Return (x, y) of the center of cell containing provided text 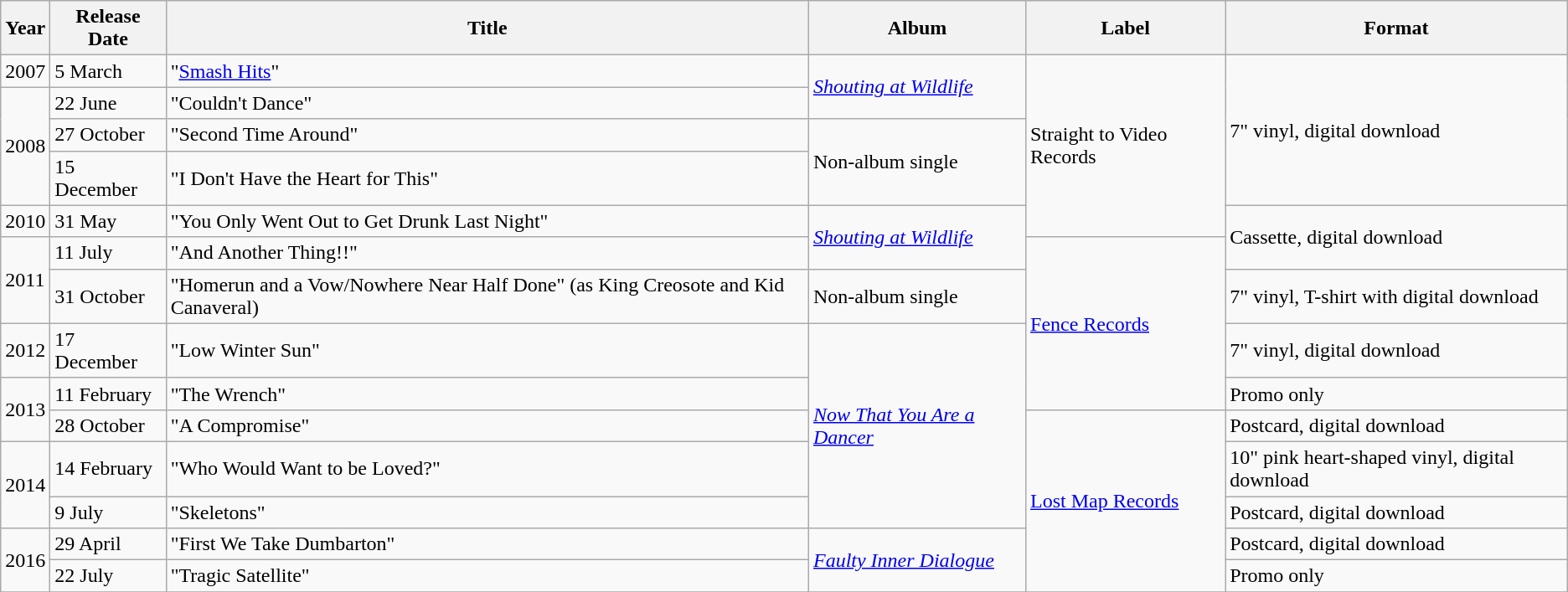
10" pink heart-shaped vinyl, digital download (1397, 469)
"And Another Thing!!" (487, 253)
"Low Winter Sun" (487, 350)
"Who Would Want to be Loved?" (487, 469)
"First We Take Dumbarton" (487, 544)
"Homerun and a Vow/Nowhere Near Half Done" (as King Creosote and Kid Canaveral) (487, 296)
Format (1397, 28)
2008 (25, 146)
2014 (25, 484)
31 May (108, 221)
"Skeletons" (487, 512)
"Second Time Around" (487, 135)
2010 (25, 221)
"Tragic Satellite" (487, 576)
15 December (108, 178)
Year (25, 28)
9 July (108, 512)
"The Wrench" (487, 394)
Faulty Inner Dialogue (916, 560)
31 October (108, 296)
22 June (108, 103)
2012 (25, 350)
Title (487, 28)
Fence Records (1126, 323)
Cassette, digital download (1397, 237)
2007 (25, 71)
Straight to Video Records (1126, 146)
28 October (108, 425)
7" vinyl, T-shirt with digital download (1397, 296)
"A Compromise" (487, 425)
2013 (25, 409)
29 April (108, 544)
Release Date (108, 28)
17 December (108, 350)
11 February (108, 394)
22 July (108, 576)
Album (916, 28)
Lost Map Records (1126, 501)
Label (1126, 28)
2016 (25, 560)
"You Only Went Out to Get Drunk Last Night" (487, 221)
"Couldn't Dance" (487, 103)
Now That You Are a Dancer (916, 425)
14 February (108, 469)
"Smash Hits" (487, 71)
27 October (108, 135)
2011 (25, 280)
"I Don't Have the Heart for This" (487, 178)
5 March (108, 71)
11 July (108, 253)
